From the cell containing the given text, extract its center point as (x, y) coordinate. 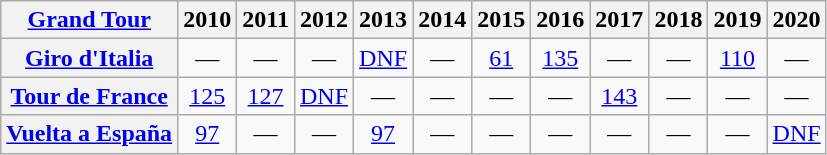
2020 (796, 20)
127 (266, 96)
2019 (738, 20)
125 (208, 96)
2018 (678, 20)
2011 (266, 20)
2017 (620, 20)
110 (738, 58)
2012 (324, 20)
Grand Tour (90, 20)
Giro d'Italia (90, 58)
61 (502, 58)
2010 (208, 20)
135 (560, 58)
2015 (502, 20)
143 (620, 96)
Tour de France (90, 96)
Vuelta a España (90, 134)
2013 (384, 20)
2014 (442, 20)
2016 (560, 20)
